Detect which cell encompasses the target text, then output its [X, Y] center coordinate. 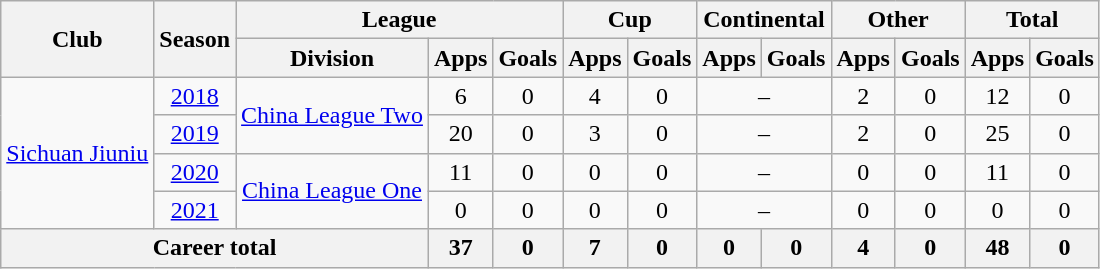
12 [997, 96]
2020 [195, 172]
6 [460, 96]
Cup [630, 20]
7 [595, 248]
Other [898, 20]
2019 [195, 134]
Sichuan Jiuniu [78, 153]
2018 [195, 96]
League [400, 20]
25 [997, 134]
20 [460, 134]
Total [1032, 20]
2021 [195, 210]
Continental [764, 20]
Club [78, 39]
Career total [215, 248]
China League One [332, 191]
3 [595, 134]
37 [460, 248]
48 [997, 248]
Season [195, 39]
China League Two [332, 115]
Division [332, 58]
